Return [x, y] of the center of cell containing provided text 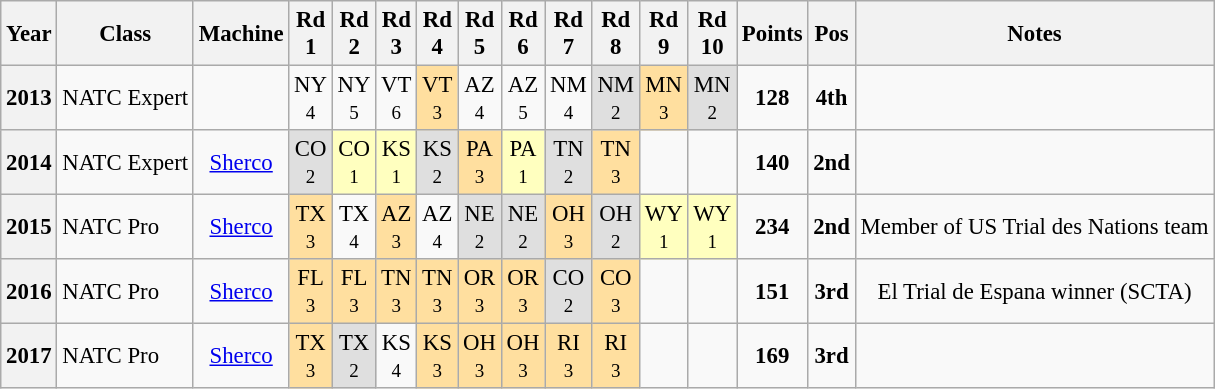
Rd8 [616, 34]
140 [772, 162]
2017 [29, 356]
2016 [29, 292]
Class [126, 34]
MN3 [664, 98]
TN2 [568, 162]
El Trial de Espana winner (SCTA) [1034, 292]
CO1 [354, 162]
AZ5 [523, 98]
NM2 [616, 98]
MN2 [712, 98]
VT6 [396, 98]
OH2 [616, 228]
PA1 [523, 162]
KS4 [396, 356]
KS3 [438, 356]
128 [772, 98]
Year [29, 34]
Rd6 [523, 34]
TX2 [354, 356]
AZ3 [396, 228]
Rd5 [480, 34]
TX4 [354, 228]
NY4 [311, 98]
4th [832, 98]
NY5 [354, 98]
VT3 [438, 98]
151 [772, 292]
NM4 [568, 98]
2015 [29, 228]
Rd4 [438, 34]
PA3 [480, 162]
2014 [29, 162]
Rd7 [568, 34]
Rd10 [712, 34]
Rd2 [354, 34]
2013 [29, 98]
Notes [1034, 34]
CO3 [616, 292]
Machine [240, 34]
Points [772, 34]
169 [772, 356]
234 [772, 228]
Rd9 [664, 34]
Member of US Trial des Nations team [1034, 228]
Pos [832, 34]
KS1 [396, 162]
Rd1 [311, 34]
KS2 [438, 162]
Rd3 [396, 34]
